Extract the (x, y) coordinate from the center of the cell holding the provided text.  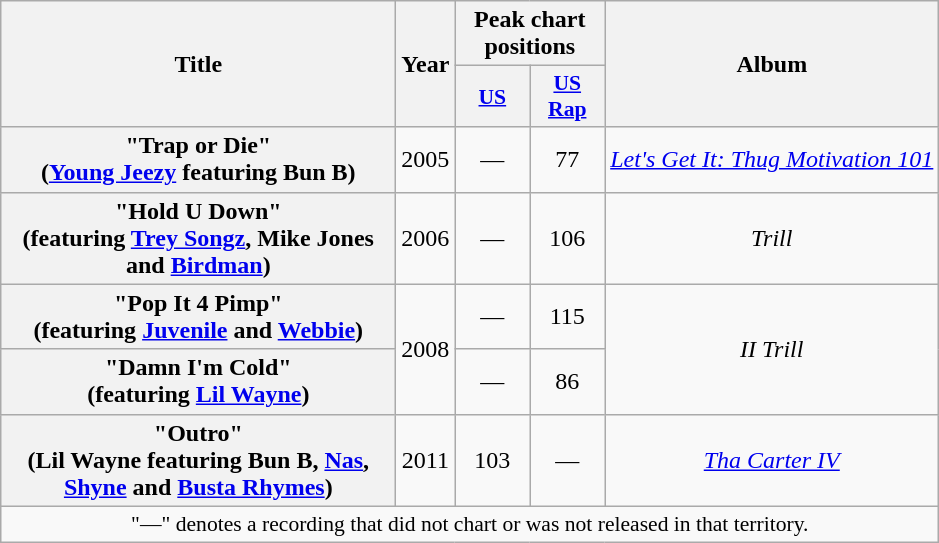
Peak chart positions (530, 34)
103 (492, 460)
86 (568, 382)
2008 (426, 349)
"—" denotes a recording that did not chart or was not released in that territory. (470, 524)
2006 (426, 238)
"Trap or Die"(Young Jeezy featuring Bun B) (198, 160)
US (492, 96)
"Hold U Down"(featuring Trey Songz, Mike Jones and Birdman) (198, 238)
Tha Carter IV (772, 460)
USRap (568, 96)
2011 (426, 460)
"Pop It 4 Pimp"(featuring Juvenile and Webbie) (198, 316)
Title (198, 64)
77 (568, 160)
Album (772, 64)
Let's Get It: Thug Motivation 101 (772, 160)
"Damn I'm Cold"(featuring Lil Wayne) (198, 382)
Trill (772, 238)
2005 (426, 160)
II Trill (772, 349)
Year (426, 64)
115 (568, 316)
106 (568, 238)
"Outro"(Lil Wayne featuring Bun B, Nas, Shyne and Busta Rhymes) (198, 460)
